Locate the cell with the specified text and output its [X, Y] center coordinate. 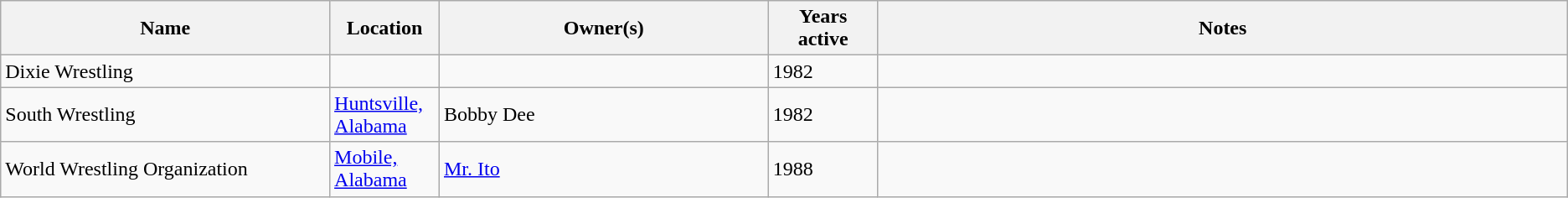
World Wrestling Organization [166, 169]
1988 [823, 169]
Mr. Ito [603, 169]
Bobby Dee [603, 114]
Location [385, 29]
Huntsville, Alabama [385, 114]
Notes [1223, 29]
South Wrestling [166, 114]
Years active [823, 29]
Dixie Wrestling [166, 71]
Mobile, Alabama [385, 169]
Name [166, 29]
Owner(s) [603, 29]
